For the text-containing cell, return its midpoint in [x, y] coordinate format. 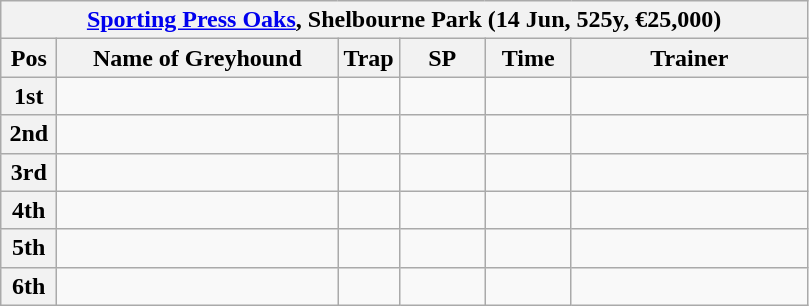
2nd [29, 134]
6th [29, 286]
SP [442, 58]
4th [29, 210]
Time [528, 58]
Name of Greyhound [198, 58]
5th [29, 248]
Trap [368, 58]
1st [29, 96]
Sporting Press Oaks, Shelbourne Park (14 Jun, 525y, €25,000) [404, 20]
Pos [29, 58]
Trainer [689, 58]
3rd [29, 172]
